Extract the [X, Y] coordinate from the center of the cell holding the provided text.  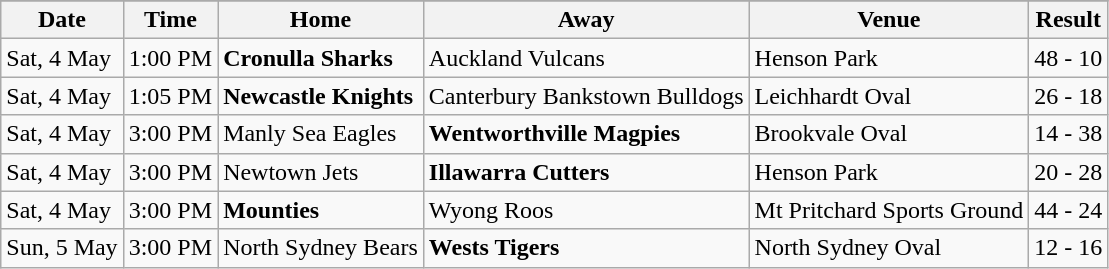
Auckland Vulcans [586, 58]
20 - 28 [1068, 172]
Manly Sea Eagles [321, 134]
Result [1068, 20]
Leichhardt Oval [889, 96]
Illawarra Cutters [586, 172]
North Sydney Bears [321, 248]
26 - 18 [1068, 96]
Home [321, 20]
Newtown Jets [321, 172]
Mounties [321, 210]
48 - 10 [1068, 58]
Mt Pritchard Sports Ground [889, 210]
1:05 PM [170, 96]
Brookvale Oval [889, 134]
Wests Tigers [586, 248]
Venue [889, 20]
Sun, 5 May [62, 248]
12 - 16 [1068, 248]
44 - 24 [1068, 210]
Date [62, 20]
Newcastle Knights [321, 96]
Time [170, 20]
14 - 38 [1068, 134]
Wyong Roos [586, 210]
North Sydney Oval [889, 248]
Cronulla Sharks [321, 58]
Away [586, 20]
Wentworthville Magpies [586, 134]
Canterbury Bankstown Bulldogs [586, 96]
1:00 PM [170, 58]
